Return the [x, y] coordinate for the center point of the cell that contains the specified text.  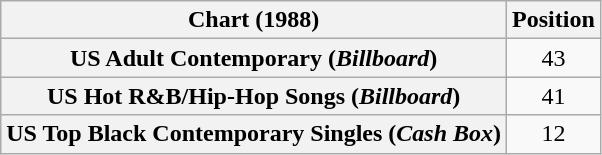
US Top Black Contemporary Singles (Cash Box) [254, 134]
12 [554, 134]
US Hot R&B/Hip-Hop Songs (Billboard) [254, 96]
41 [554, 96]
43 [554, 58]
Position [554, 20]
US Adult Contemporary (Billboard) [254, 58]
Chart (1988) [254, 20]
